Detect which cell encompasses the target text, then output its [x, y] center coordinate. 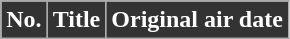
No. [24, 20]
Title [76, 20]
Original air date [198, 20]
